Provide the (X, Y) coordinate of the cell's center where the given text is located.  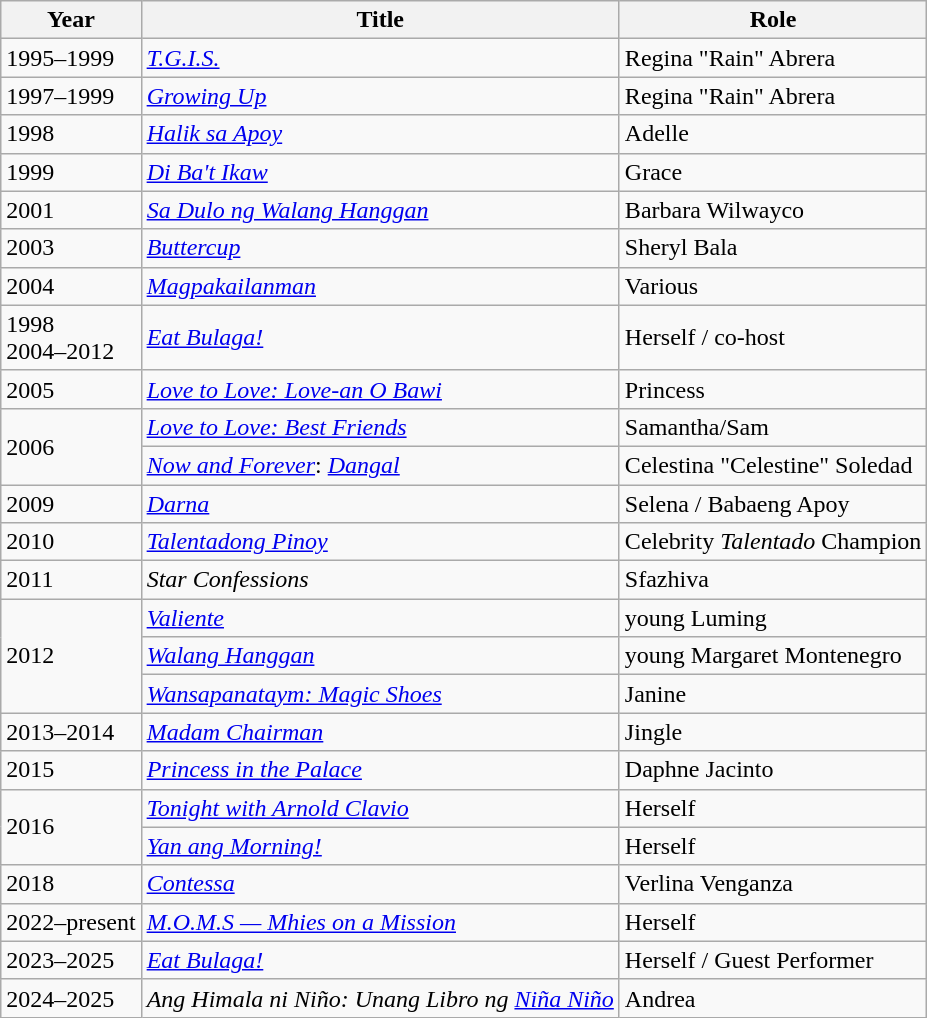
Tonight with Arnold Clavio (380, 808)
Celebrity Talentado Champion (773, 542)
Andrea (773, 998)
Sheryl Bala (773, 248)
Title (380, 20)
Princess (773, 389)
Selena / Babaeng Apoy (773, 503)
Daphne Jacinto (773, 770)
Herself / Guest Performer (773, 960)
1998 2004–2012 (71, 338)
Walang Hanggan (380, 656)
Buttercup (380, 248)
Valiente (380, 618)
2003 (71, 248)
2001 (71, 210)
Contessa (380, 884)
Star Confessions (380, 580)
Adelle (773, 134)
Now and Forever: Dangal (380, 465)
2011 (71, 580)
Ang Himala ni Niño: Unang Libro ng Niña Niño (380, 998)
Role (773, 20)
1999 (71, 172)
Princess in the Palace (380, 770)
1997–1999 (71, 96)
Yan ang Morning! (380, 846)
2023–2025 (71, 960)
Wansapanataym: Magic Shoes (380, 694)
2018 (71, 884)
2012 (71, 656)
Year (71, 20)
Madam Chairman (380, 732)
Love to Love: Love-an O Bawi (380, 389)
Samantha/Sam (773, 427)
2016 (71, 827)
Verlina Venganza (773, 884)
Di Ba't Ikaw (380, 172)
M.O.M.S — Mhies on a Mission (380, 922)
Magpakailanman (380, 286)
Celestina "Celestine" Soledad (773, 465)
2005 (71, 389)
young Luming (773, 618)
Various (773, 286)
Janine (773, 694)
Grace (773, 172)
2015 (71, 770)
T.G.I.S. (380, 58)
Darna (380, 503)
Herself / co-host (773, 338)
2006 (71, 446)
1998 (71, 134)
Halik sa Apoy (380, 134)
Talentadong Pinoy (380, 542)
2004 (71, 286)
2010 (71, 542)
2013–2014 (71, 732)
2024–2025 (71, 998)
Sfazhiva (773, 580)
2022–present (71, 922)
young Margaret Montenegro (773, 656)
1995–1999 (71, 58)
2009 (71, 503)
Love to Love: Best Friends (380, 427)
Jingle (773, 732)
Sa Dulo ng Walang Hanggan (380, 210)
Growing Up (380, 96)
Barbara Wilwayco (773, 210)
